Capture the cell that displays the provided text and extract its [x, y] central coordinate. 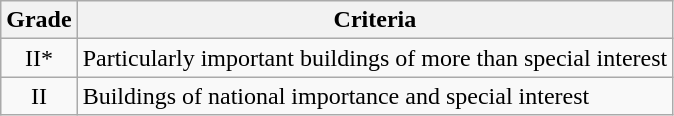
II* [39, 58]
Buildings of national importance and special interest [375, 96]
Grade [39, 20]
Criteria [375, 20]
Particularly important buildings of more than special interest [375, 58]
II [39, 96]
